Search for the cell housing the specified text and yield its (X, Y) center coordinate. 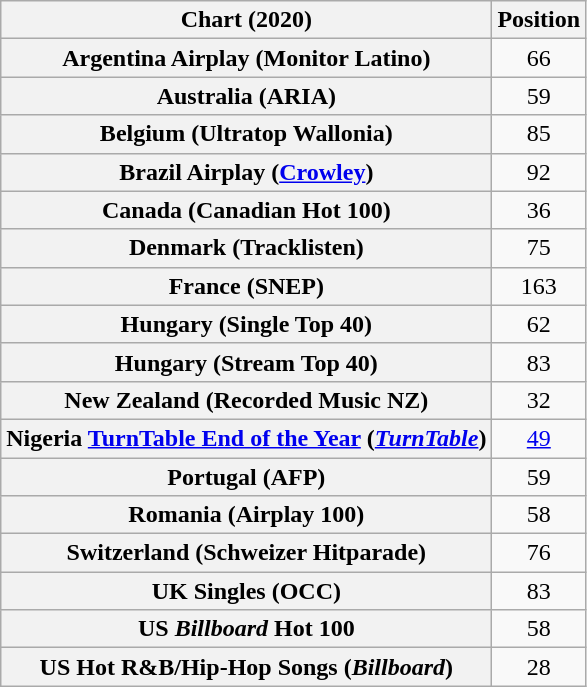
66 (539, 58)
Australia (ARIA) (246, 96)
75 (539, 248)
85 (539, 134)
Romania (Airplay 100) (246, 515)
36 (539, 210)
US Hot R&B/Hip-Hop Songs (Billboard) (246, 667)
76 (539, 553)
92 (539, 172)
163 (539, 286)
Switzerland (Schweizer Hitparade) (246, 553)
62 (539, 324)
Portugal (AFP) (246, 477)
UK Singles (OCC) (246, 591)
Belgium (Ultratop Wallonia) (246, 134)
Nigeria TurnTable End of the Year (TurnTable) (246, 438)
Hungary (Single Top 40) (246, 324)
New Zealand (Recorded Music NZ) (246, 400)
US Billboard Hot 100 (246, 629)
Denmark (Tracklisten) (246, 248)
28 (539, 667)
Chart (2020) (246, 20)
49 (539, 438)
Brazil Airplay (Crowley) (246, 172)
Canada (Canadian Hot 100) (246, 210)
Position (539, 20)
Hungary (Stream Top 40) (246, 362)
32 (539, 400)
France (SNEP) (246, 286)
Argentina Airplay (Monitor Latino) (246, 58)
